For the text-containing cell, return its midpoint in (x, y) coordinate format. 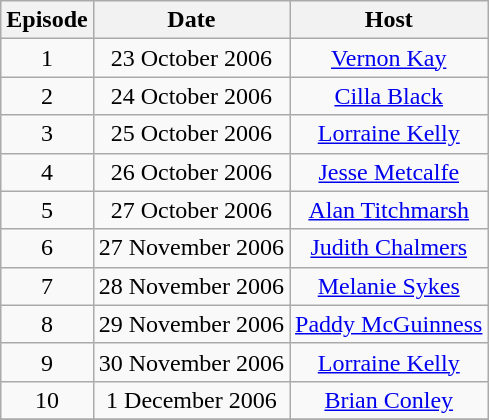
Paddy McGuinness (389, 324)
27 November 2006 (191, 248)
26 October 2006 (191, 172)
Melanie Sykes (389, 286)
7 (47, 286)
1 December 2006 (191, 400)
23 October 2006 (191, 58)
8 (47, 324)
1 (47, 58)
9 (47, 362)
25 October 2006 (191, 134)
28 November 2006 (191, 286)
Brian Conley (389, 400)
29 November 2006 (191, 324)
3 (47, 134)
2 (47, 96)
27 October 2006 (191, 210)
24 October 2006 (191, 96)
Vernon Kay (389, 58)
Host (389, 20)
30 November 2006 (191, 362)
4 (47, 172)
Date (191, 20)
Judith Chalmers (389, 248)
10 (47, 400)
Jesse Metcalfe (389, 172)
Episode (47, 20)
5 (47, 210)
Cilla Black (389, 96)
Alan Titchmarsh (389, 210)
6 (47, 248)
